Output the [X, Y] coordinate of the center of the cell containing the given text.  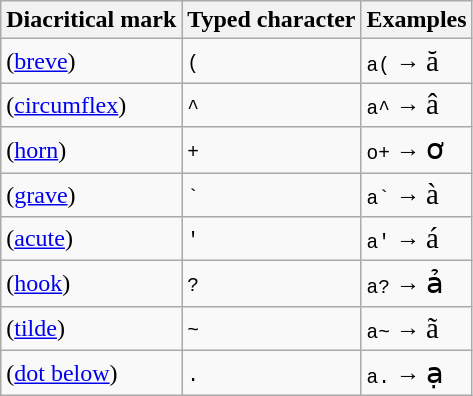
a( → ă [416, 61]
' [272, 239]
(tilde) [92, 328]
a' → á [416, 239]
. [272, 373]
a^ → â [416, 105]
Typed character [272, 20]
a. → ạ [416, 373]
? [272, 284]
(acute) [92, 239]
^ [272, 105]
(circumflex) [92, 105]
Examples [416, 20]
a? → ả [416, 284]
a` → à [416, 194]
Diacritical mark [92, 20]
o+ → ơ [416, 150]
( [272, 61]
` [272, 194]
(grave) [92, 194]
a~ → ã [416, 328]
(horn) [92, 150]
+ [272, 150]
(dot below) [92, 373]
(hook) [92, 284]
(breve) [92, 61]
~ [272, 328]
